From the cell containing the given text, extract its center point as (X, Y) coordinate. 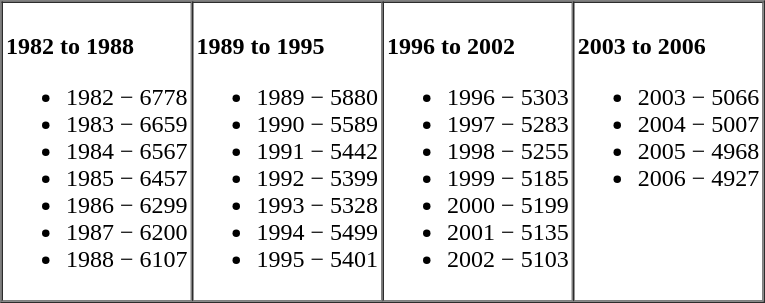
1982 to 19881982 − 67781983 − 66591984 − 65671985 − 64571986 − 62991987 − 62001988 − 6107 (98, 152)
1989 to 19951989 − 58801990 − 55891991 − 54421992 − 53991993 − 53281994 − 54991995 − 5401 (288, 152)
1996 to 20021996 − 53031997 − 52831998 − 52551999 − 51852000 − 51992001 − 51352002 − 5103 (478, 152)
2003 to 20062003 − 50662004 − 50072005 − 49682006 − 4927 (668, 152)
